For the text-containing cell, return its midpoint in [X, Y] coordinate format. 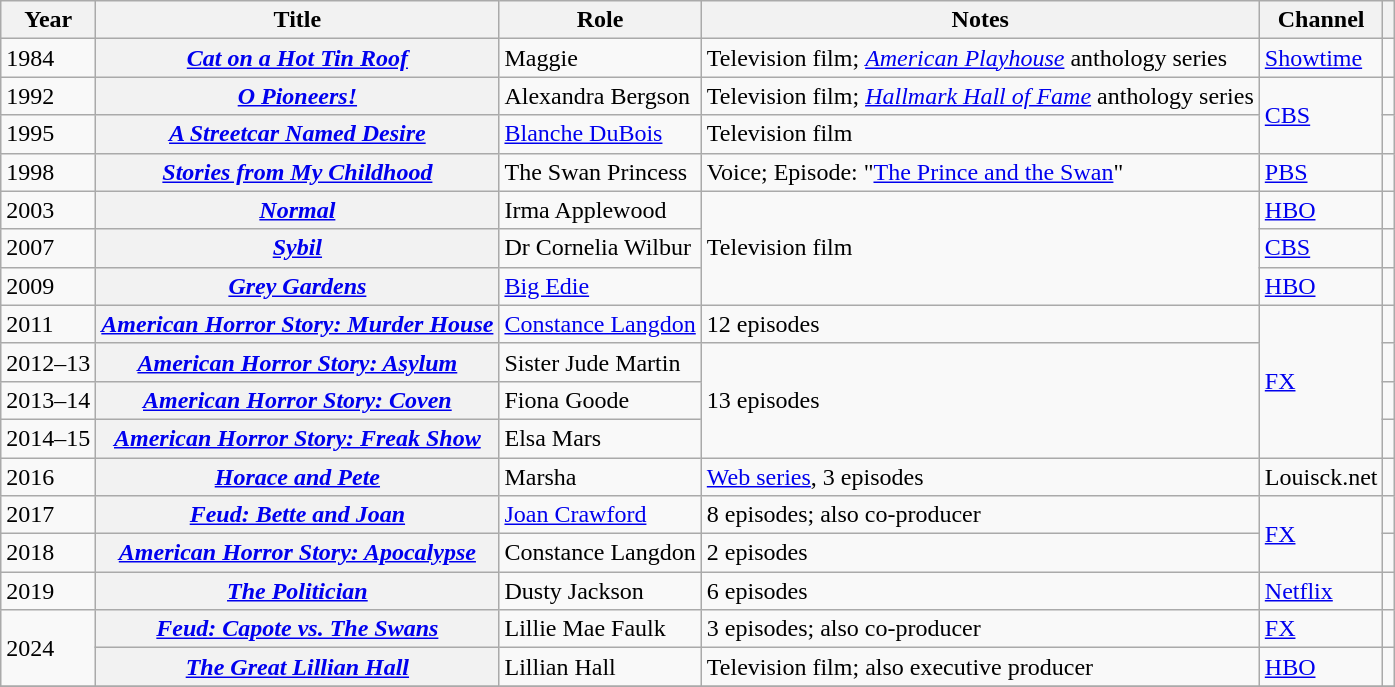
Joan Crawford [600, 515]
A Streetcar Named Desire [298, 134]
Title [298, 20]
Louisck.net [1321, 477]
2016 [48, 477]
The Politician [298, 591]
Feud: Capote vs. The Swans [298, 629]
Irma Applewood [600, 210]
Marsha [600, 477]
The Swan Princess [600, 172]
Netflix [1321, 591]
Dr Cornelia Wilbur [600, 248]
Lillie Mae Faulk [600, 629]
1984 [48, 58]
Web series, 3 episodes [980, 477]
Sister Jude Martin [600, 362]
American Horror Story: Coven [298, 400]
Feud: Bette and Joan [298, 515]
2011 [48, 324]
Television film; Hallmark Hall of Fame anthology series [980, 96]
2 episodes [980, 553]
Showtime [1321, 58]
Maggie [600, 58]
PBS [1321, 172]
1992 [48, 96]
2024 [48, 648]
Cat on a Hot Tin Roof [298, 58]
Normal [298, 210]
Channel [1321, 20]
American Horror Story: Asylum [298, 362]
2013–14 [48, 400]
6 episodes [980, 591]
Stories from My Childhood [298, 172]
12 episodes [980, 324]
3 episodes; also co-producer [980, 629]
Dusty Jackson [600, 591]
American Horror Story: Apocalypse [298, 553]
2018 [48, 553]
Big Edie [600, 286]
Television film; American Playhouse anthology series [980, 58]
Sybil [298, 248]
13 episodes [980, 400]
Grey Gardens [298, 286]
Role [600, 20]
The Great Lillian Hall [298, 667]
Blanche DuBois [600, 134]
Television film; also executive producer [980, 667]
American Horror Story: Freak Show [298, 438]
2003 [48, 210]
8 episodes; also co-producer [980, 515]
2019 [48, 591]
1995 [48, 134]
Voice; Episode: "The Prince and the Swan" [980, 172]
2007 [48, 248]
Horace and Pete [298, 477]
1998 [48, 172]
2017 [48, 515]
Fiona Goode [600, 400]
Year [48, 20]
2012–13 [48, 362]
Alexandra Bergson [600, 96]
American Horror Story: Murder House [298, 324]
2014–15 [48, 438]
Lillian Hall [600, 667]
2009 [48, 286]
Elsa Mars [600, 438]
Notes [980, 20]
O Pioneers! [298, 96]
